Capture the cell that displays the provided text and extract its [x, y] central coordinate. 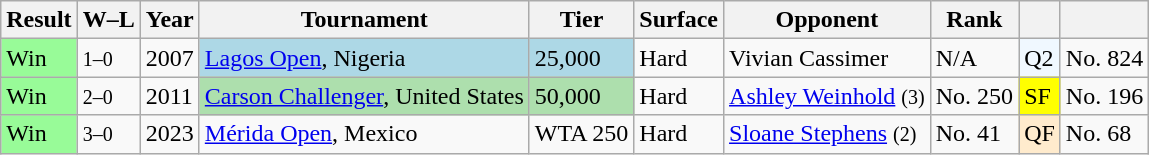
W–L [108, 20]
No. 68 [1104, 134]
N/A [974, 58]
SF [1040, 96]
3–0 [108, 134]
No. 250 [974, 96]
Year [170, 20]
Sloane Stephens (2) [828, 134]
Lagos Open, Nigeria [364, 58]
No. 824 [1104, 58]
No. 196 [1104, 96]
2007 [170, 58]
QF [1040, 134]
2–0 [108, 96]
Mérida Open, Mexico [364, 134]
Ashley Weinhold (3) [828, 96]
50,000 [581, 96]
Rank [974, 20]
2023 [170, 134]
Carson Challenger, United States [364, 96]
1–0 [108, 58]
Opponent [828, 20]
Q2 [1040, 58]
No. 41 [974, 134]
Vivian Cassimer [828, 58]
Tournament [364, 20]
Surface [679, 20]
25,000 [581, 58]
Tier [581, 20]
Result [39, 20]
WTA 250 [581, 134]
2011 [170, 96]
